Detect which cell encompasses the target text, then output its [X, Y] center coordinate. 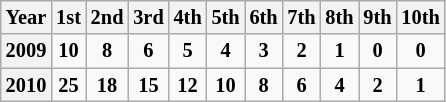
3rd [148, 17]
2009 [26, 51]
8th [340, 17]
9th [378, 17]
25 [68, 85]
5 [188, 51]
2010 [26, 85]
12 [188, 85]
7th [302, 17]
4th [188, 17]
5th [226, 17]
15 [148, 85]
1st [68, 17]
2nd [108, 17]
Year [26, 17]
18 [108, 85]
10th [421, 17]
3 [264, 51]
6th [264, 17]
